From the cell containing the given text, extract its center point as (x, y) coordinate. 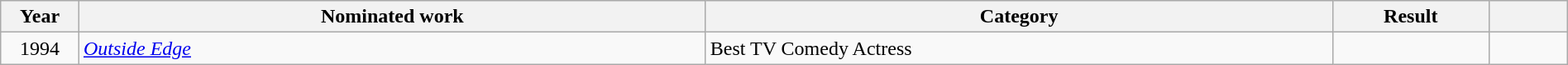
Nominated work (392, 17)
Category (1019, 17)
Result (1411, 17)
1994 (40, 48)
Best TV Comedy Actress (1019, 48)
Year (40, 17)
Outside Edge (392, 48)
